Identify which cell holds the provided text, then report its [x, y] central coordinate. 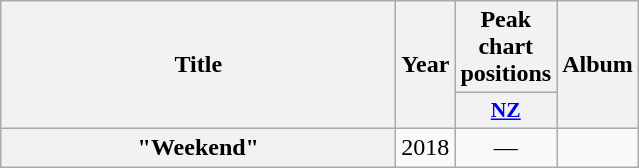
"Weekend" [198, 147]
Album [598, 65]
Year [426, 65]
NZ [506, 111]
— [506, 147]
2018 [426, 147]
Title [198, 65]
Peak chart positions [506, 47]
